Provide the (x, y) coordinate of the cell's center where the given text is located.  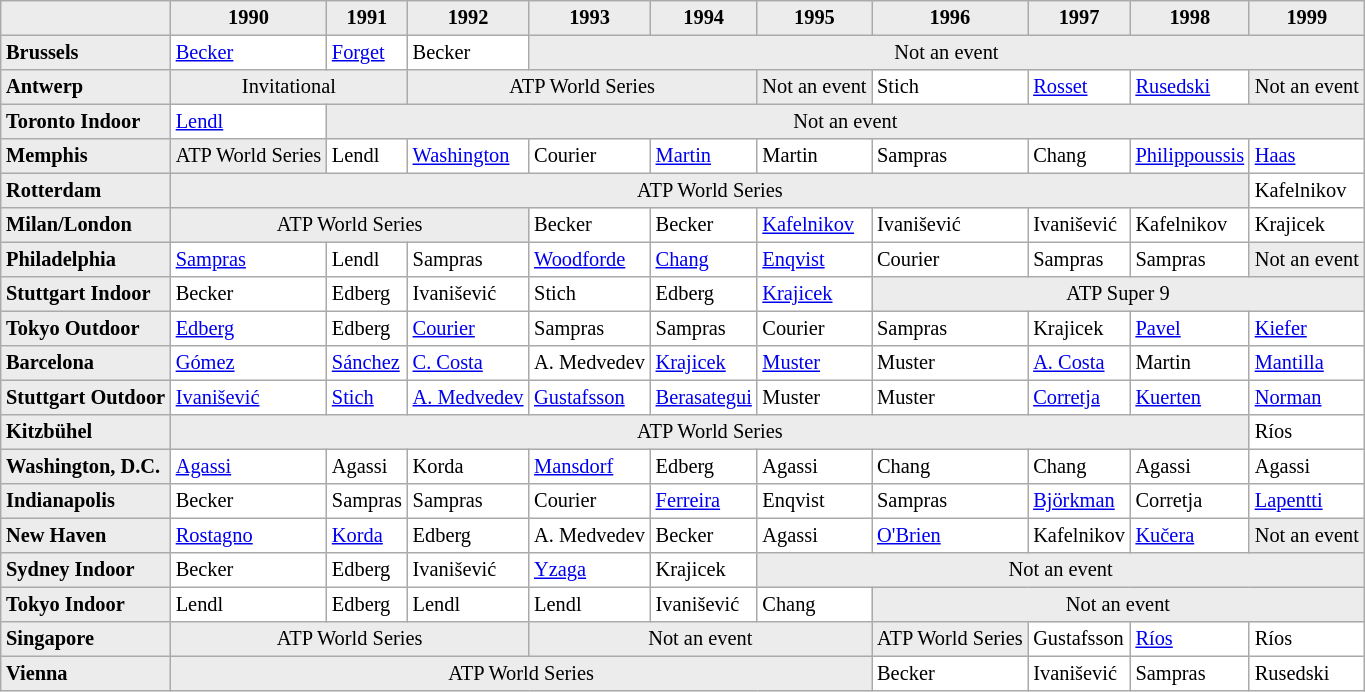
A. Costa (1079, 363)
1991 (368, 18)
Invitational (288, 87)
Memphis (86, 156)
Sánchez (368, 363)
1992 (468, 18)
1999 (1306, 18)
Stuttgart Indoor (86, 294)
Mansdorf (590, 466)
Björkman (1079, 501)
O'Brien (950, 535)
Kitzbühel (86, 432)
Philadelphia (86, 259)
1994 (704, 18)
Lapentti (1306, 501)
1996 (950, 18)
C. Costa (468, 363)
Toronto Indoor (86, 121)
Mantilla (1306, 363)
Vienna (86, 673)
Indianapolis (86, 501)
Kučera (1190, 535)
Philippoussis (1190, 156)
Antwerp (86, 87)
1997 (1079, 18)
1990 (248, 18)
1995 (814, 18)
1998 (1190, 18)
Kuerten (1190, 397)
New Haven (86, 535)
Norman (1306, 397)
Washington, D.C. (86, 466)
Kiefer (1306, 328)
Pavel (1190, 328)
Barcelona (86, 363)
Tokyo Outdoor (86, 328)
ATP Super 9 (1118, 294)
Berasategui (704, 397)
Yzaga (590, 570)
Brussels (86, 52)
Rotterdam (86, 190)
Tokyo Indoor (86, 604)
Sydney Indoor (86, 570)
Rostagno (248, 535)
1993 (590, 18)
Milan/London (86, 225)
Ferreira (704, 501)
Singapore (86, 639)
Forget (368, 52)
Stuttgart Outdoor (86, 397)
Rosset (1079, 87)
Washington (468, 156)
Haas (1306, 156)
Woodforde (590, 259)
Gómez (248, 363)
